Determine the (X, Y) coordinate at the center of the cell enclosing the given text.  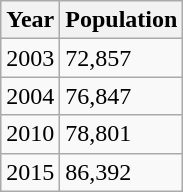
Year (30, 20)
2010 (30, 134)
2015 (30, 172)
2003 (30, 58)
76,847 (122, 96)
78,801 (122, 134)
Population (122, 20)
72,857 (122, 58)
2004 (30, 96)
86,392 (122, 172)
